From the cell containing the given text, extract its center point as (x, y) coordinate. 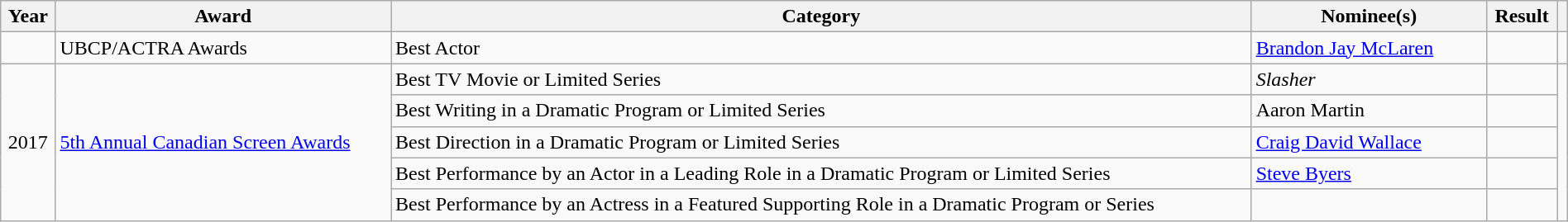
Best Performance by an Actress in a Featured Supporting Role in a Dramatic Program or Series (822, 205)
Nominee(s) (1369, 17)
Result (1522, 17)
Steve Byers (1369, 173)
Best TV Movie or Limited Series (822, 79)
UBCP/ACTRA Awards (223, 48)
Award (223, 17)
5th Annual Canadian Screen Awards (223, 142)
Slasher (1369, 79)
Best Performance by an Actor in a Leading Role in a Dramatic Program or Limited Series (822, 173)
Craig David Wallace (1369, 142)
Year (28, 17)
2017 (28, 142)
Best Actor (822, 48)
Category (822, 17)
Best Writing in a Dramatic Program or Limited Series (822, 111)
Best Direction in a Dramatic Program or Limited Series (822, 142)
Aaron Martin (1369, 111)
Brandon Jay McLaren (1369, 48)
